Detect which cell encompasses the target text, then output its [X, Y] center coordinate. 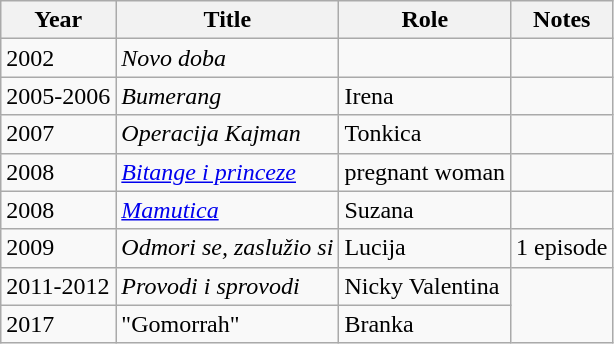
Irena [425, 96]
Odmori se, zaslužio si [228, 248]
2002 [58, 58]
2005-2006 [58, 96]
Year [58, 20]
Operacija Kajman [228, 134]
"Gomorrah" [228, 324]
Novo doba [228, 58]
pregnant woman [425, 172]
Branka [425, 324]
Role [425, 20]
2017 [58, 324]
Notes [562, 20]
Lucija [425, 248]
Provodi i sprovodi [228, 286]
2007 [58, 134]
2011-2012 [58, 286]
Bitange i princeze [228, 172]
Bumerang [228, 96]
2009 [58, 248]
1 episode [562, 248]
Suzana [425, 210]
Nicky Valentina [425, 286]
Mamutica [228, 210]
Title [228, 20]
Tonkica [425, 134]
